Scan for the cell matching the given text and deliver its (x, y) coordinate at center. 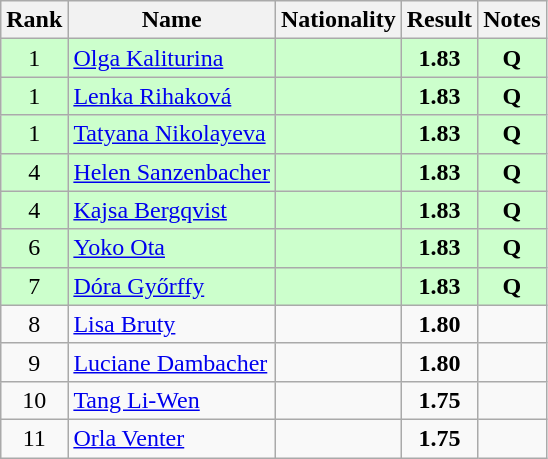
Olga Kaliturina (172, 58)
Notes (512, 20)
Name (172, 20)
10 (34, 400)
Kajsa Bergqvist (172, 210)
Tatyana Nikolayeva (172, 134)
Tang Li-Wen (172, 400)
Result (439, 20)
8 (34, 324)
11 (34, 438)
Helen Sanzenbacher (172, 172)
6 (34, 248)
Orla Venter (172, 438)
Yoko Ota (172, 248)
7 (34, 286)
9 (34, 362)
Rank (34, 20)
Nationality (338, 20)
Lenka Rihaková (172, 96)
Lisa Bruty (172, 324)
Dóra Győrffy (172, 286)
Luciane Dambacher (172, 362)
